Return (x, y) of the center of cell containing provided text 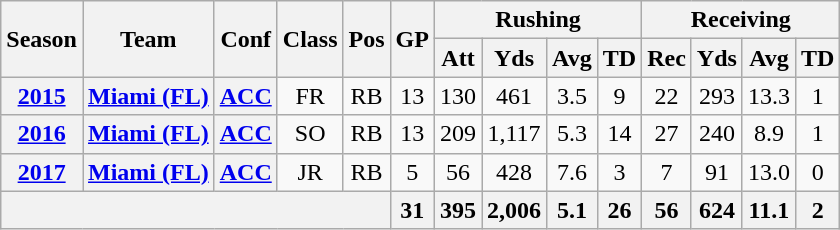
240 (716, 134)
2015 (42, 96)
13.3 (768, 96)
14 (619, 134)
3 (619, 172)
GP (412, 39)
5.1 (572, 210)
624 (716, 210)
26 (619, 210)
22 (667, 96)
Class (310, 39)
Att (458, 58)
428 (514, 172)
209 (458, 134)
9 (619, 96)
8.9 (768, 134)
Conf (246, 39)
3.5 (572, 96)
2,006 (514, 210)
Rushing (538, 20)
Team (148, 39)
SO (310, 134)
7 (667, 172)
Pos (366, 39)
1,117 (514, 134)
11.1 (768, 210)
130 (458, 96)
2 (817, 210)
91 (716, 172)
Receiving (741, 20)
5.3 (572, 134)
FR (310, 96)
2016 (42, 134)
395 (458, 210)
Season (42, 39)
27 (667, 134)
0 (817, 172)
13.0 (768, 172)
7.6 (572, 172)
31 (412, 210)
JR (310, 172)
461 (514, 96)
293 (716, 96)
5 (412, 172)
Rec (667, 58)
2017 (42, 172)
